Pinpoint the cell where the given text exists, returning its [X, Y] midpoint coordinate. 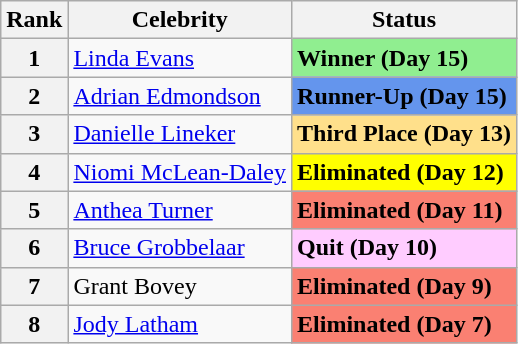
Eliminated (Day 9) [404, 286]
Eliminated (Day 12) [404, 172]
Niomi McLean-Daley [180, 172]
Anthea Turner [180, 210]
Eliminated (Day 7) [404, 324]
1 [34, 58]
Third Place (Day 13) [404, 134]
Grant Bovey [180, 286]
Celebrity [180, 20]
2 [34, 96]
Linda Evans [180, 58]
Eliminated (Day 11) [404, 210]
Bruce Grobbelaar [180, 248]
8 [34, 324]
4 [34, 172]
Danielle Lineker [180, 134]
Adrian Edmondson [180, 96]
3 [34, 134]
7 [34, 286]
Runner-Up (Day 15) [404, 96]
Rank [34, 20]
5 [34, 210]
Status [404, 20]
6 [34, 248]
Winner (Day 15) [404, 58]
Jody Latham [180, 324]
Quit (Day 10) [404, 248]
